For the text-containing cell, return its midpoint in [x, y] coordinate format. 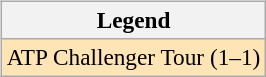
Legend [133, 20]
ATP Challenger Tour (1–1) [133, 57]
